Output the [x, y] coordinate of the center of the cell containing the given text.  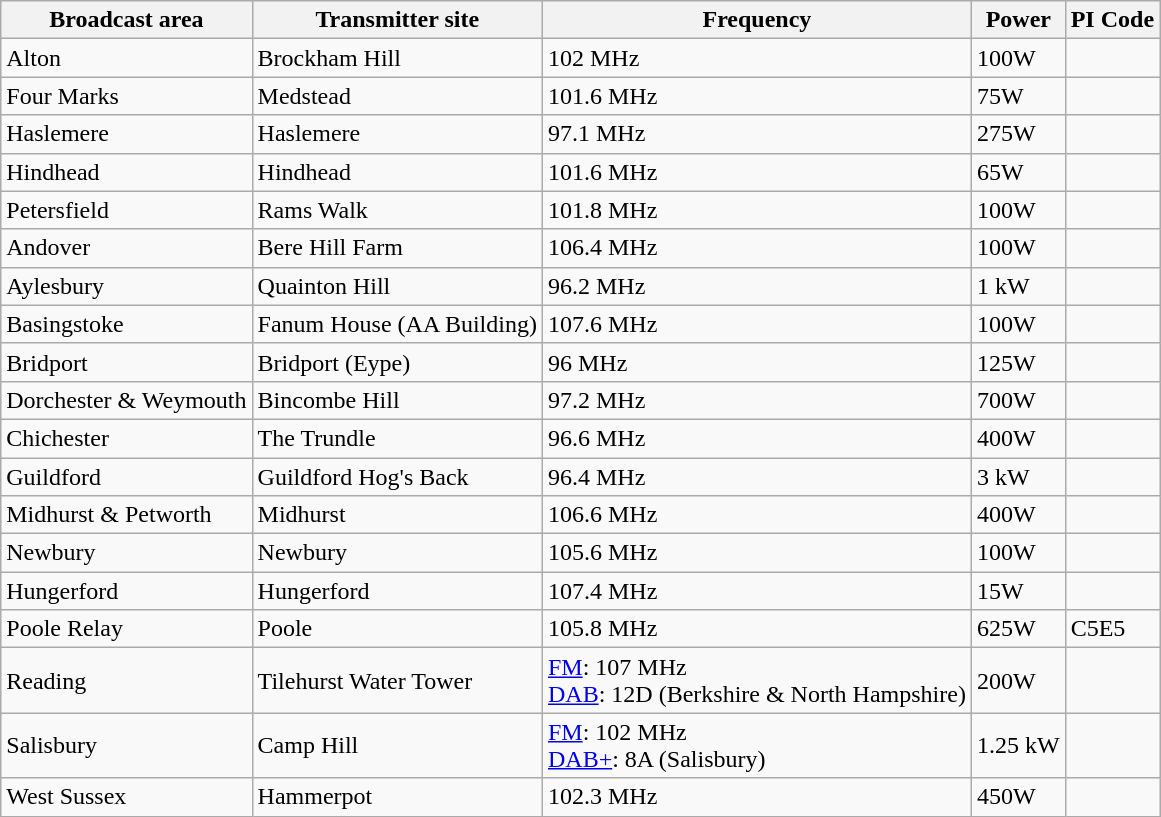
Frequency [756, 20]
Camp Hill [397, 746]
Quainton Hill [397, 286]
Rams Walk [397, 210]
Guildford [126, 477]
97.2 MHz [756, 400]
Midhurst [397, 515]
3 kW [1018, 477]
97.1 MHz [756, 134]
75W [1018, 96]
West Sussex [126, 797]
Midhurst & Petworth [126, 515]
1.25 kW [1018, 746]
96.2 MHz [756, 286]
Guildford Hog's Back [397, 477]
106.4 MHz [756, 248]
105.6 MHz [756, 553]
107.4 MHz [756, 591]
101.8 MHz [756, 210]
Bere Hill Farm [397, 248]
625W [1018, 629]
Hammerpot [397, 797]
Reading [126, 680]
Petersfield [126, 210]
Bincombe Hill [397, 400]
Transmitter site [397, 20]
FM: 102 MHzDAB+: 8A (Salisbury) [756, 746]
65W [1018, 172]
Aylesbury [126, 286]
Brockham Hill [397, 58]
Dorchester & Weymouth [126, 400]
106.6 MHz [756, 515]
102 MHz [756, 58]
Salisbury [126, 746]
125W [1018, 362]
FM: 107 MHz DAB: 12D (Berkshire & North Hampshire) [756, 680]
Poole [397, 629]
Poole Relay [126, 629]
PI Code [1112, 20]
96 MHz [756, 362]
Broadcast area [126, 20]
275W [1018, 134]
Tilehurst Water Tower [397, 680]
Bridport [126, 362]
107.6 MHz [756, 324]
102.3 MHz [756, 797]
Basingstoke [126, 324]
Chichester [126, 438]
200W [1018, 680]
The Trundle [397, 438]
Andover [126, 248]
105.8 MHz [756, 629]
700W [1018, 400]
15W [1018, 591]
Alton [126, 58]
96.4 MHz [756, 477]
96.6 MHz [756, 438]
Bridport (Eype) [397, 362]
Medstead [397, 96]
Power [1018, 20]
450W [1018, 797]
C5E5 [1112, 629]
Four Marks [126, 96]
1 kW [1018, 286]
Fanum House (AA Building) [397, 324]
